Pinpoint the cell where the given text exists, returning its [x, y] midpoint coordinate. 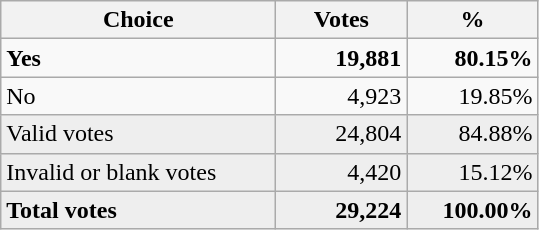
Yes [138, 58]
19,881 [342, 58]
24,804 [342, 134]
19.85% [472, 96]
Total votes [138, 210]
Votes [342, 20]
4,923 [342, 96]
Invalid or blank votes [138, 172]
80.15% [472, 58]
15.12% [472, 172]
No [138, 96]
84.88% [472, 134]
100.00% [472, 210]
4,420 [342, 172]
Valid votes [138, 134]
Choice [138, 20]
% [472, 20]
29,224 [342, 210]
